Return the [X, Y] coordinate for the center point of the cell that contains the specified text.  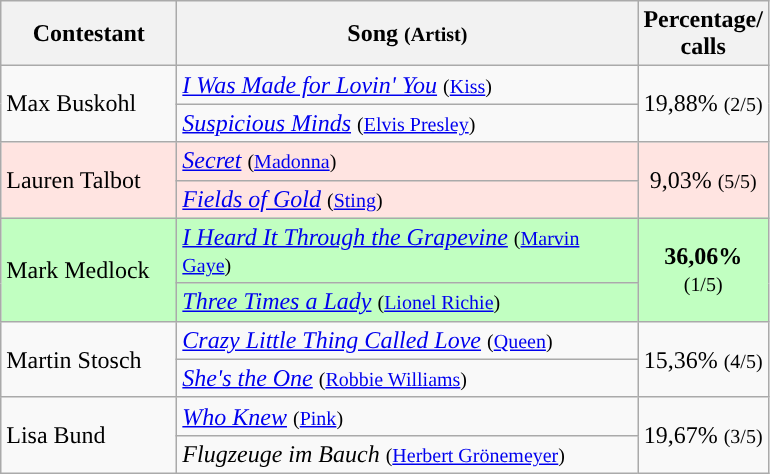
Suspicious Minds (Elvis Presley) [408, 123]
Who Knew (Pink) [408, 416]
Mark Medlock [89, 270]
19,67% (3/5) [704, 435]
9,03% (5/5) [704, 180]
36,06% (1/5) [704, 270]
Martin Stosch [89, 359]
Secret (Madonna) [408, 161]
Three Times a Lady (Lionel Richie) [408, 302]
Song (Artist) [408, 34]
Max Buskohl [89, 104]
I Was Made for Lovin' You (Kiss) [408, 85]
I Heard It Through the Grapevine (Marvin Gaye) [408, 250]
Lisa Bund [89, 435]
She's the One (Robbie Williams) [408, 378]
Contestant [89, 34]
15,36% (4/5) [704, 359]
Flugzeuge im Bauch (Herbert Grönemeyer) [408, 454]
Percentage/calls [704, 34]
Crazy Little Thing Called Love (Queen) [408, 340]
19,88% (2/5) [704, 104]
Fields of Gold (Sting) [408, 199]
Lauren Talbot [89, 180]
